Pinpoint the cell where the given text exists, returning its (X, Y) midpoint coordinate. 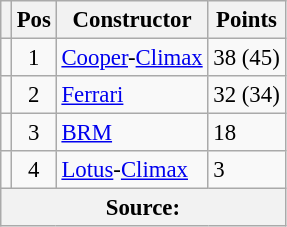
Lotus-Climax (132, 170)
18 (246, 133)
Constructor (132, 20)
Source: (143, 208)
BRM (132, 133)
32 (34) (246, 95)
38 (45) (246, 58)
Ferrari (132, 95)
2 (34, 95)
Points (246, 20)
4 (34, 170)
Pos (34, 20)
1 (34, 58)
Cooper-Climax (132, 58)
